From the cell containing the given text, extract its center point as [x, y] coordinate. 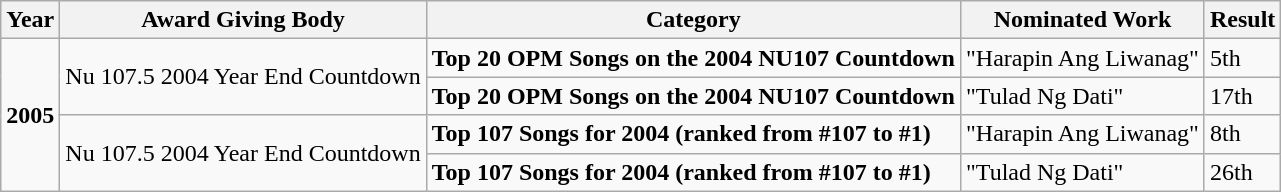
5th [1242, 58]
8th [1242, 134]
Year [30, 20]
Category [693, 20]
Award Giving Body [243, 20]
17th [1242, 96]
Nominated Work [1082, 20]
Result [1242, 20]
26th [1242, 172]
2005 [30, 115]
